Output the [x, y] coordinate of the center of the cell containing the given text.  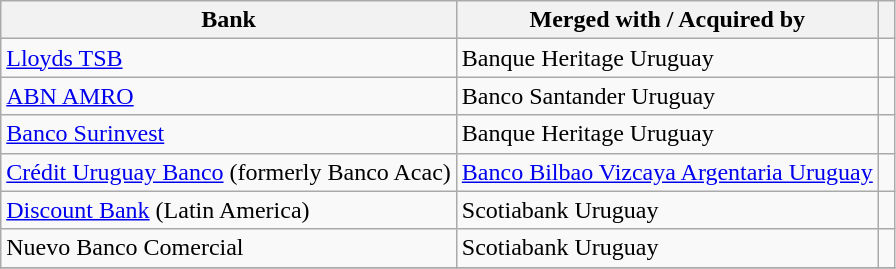
Lloyds TSB [229, 58]
ABN AMRO [229, 96]
Banco Bilbao Vizcaya Argentaria Uruguay [667, 172]
Bank [229, 20]
Crédit Uruguay Banco (formerly Banco Acac) [229, 172]
Banco Surinvest [229, 134]
Merged with / Acquired by [667, 20]
Banco Santander Uruguay [667, 96]
Nuevo Banco Comercial [229, 248]
Discount Bank (Latin America) [229, 210]
